Search for the cell housing the specified text and yield its [x, y] center coordinate. 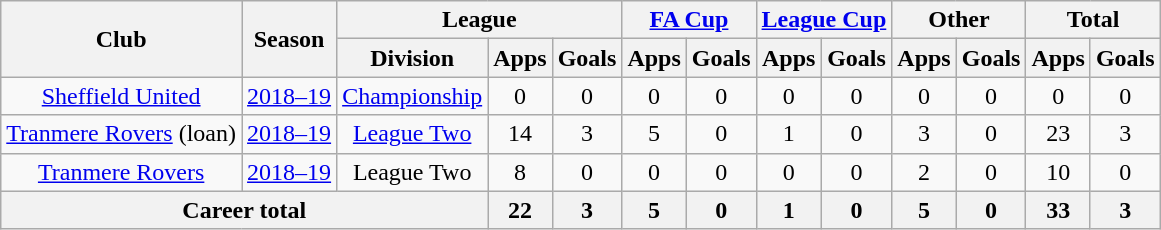
FA Cup [689, 20]
Tranmere Rovers (loan) [122, 134]
14 [520, 134]
22 [520, 210]
8 [520, 172]
Other [959, 20]
Sheffield United [122, 96]
2 [924, 172]
Total [1093, 20]
33 [1058, 210]
Career total [244, 210]
23 [1058, 134]
Championship [412, 96]
10 [1058, 172]
Division [412, 58]
Club [122, 39]
Season [290, 39]
League Cup [824, 20]
League [480, 20]
Tranmere Rovers [122, 172]
